Return [X, Y] of the center of cell containing provided text 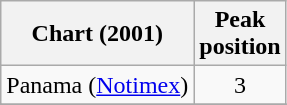
3 [240, 85]
Panama (Notimex) [98, 85]
Chart (2001) [98, 34]
Peakposition [240, 34]
